For the text-containing cell, return its midpoint in [x, y] coordinate format. 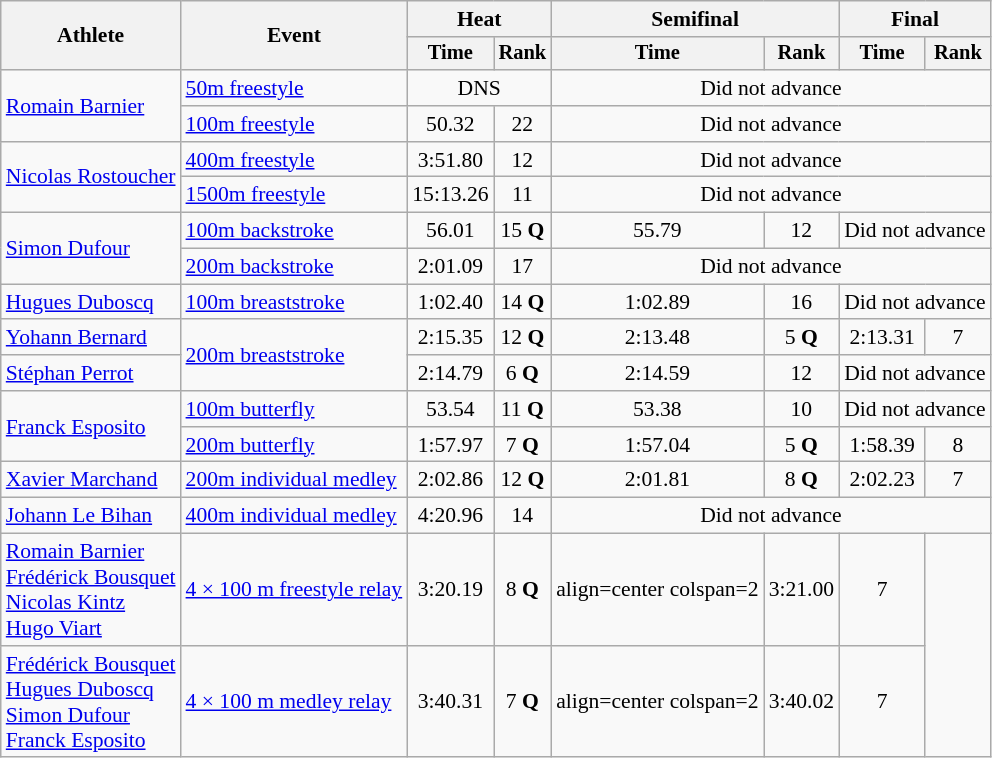
2:13.48 [657, 338]
2:02.23 [882, 480]
Nicolas Rostoucher [91, 178]
200m breaststroke [294, 356]
15 Q [523, 231]
100m freestyle [294, 124]
1:57.04 [657, 445]
17 [523, 267]
53.54 [450, 409]
2:01.09 [450, 267]
3:40.02 [802, 702]
1:02.40 [450, 302]
Frédérick Bousquet Hugues Duboscq Simon Dufour Franck Esposito [91, 702]
50m freestyle [294, 88]
11 [523, 195]
Romain Barnier [91, 106]
2:01.81 [657, 480]
2:13.31 [882, 338]
2:15.35 [450, 338]
Event [294, 36]
3:21.00 [802, 590]
3:40.31 [450, 702]
Romain Barnier Frédérick Bousquet Nicolas Kintz Hugo Viart [91, 590]
2:14.59 [657, 373]
100m butterfly [294, 409]
8 [958, 445]
50.32 [450, 124]
4 × 100 m medley relay [294, 702]
200m backstroke [294, 267]
DNS [479, 88]
Yohann Bernard [91, 338]
100m backstroke [294, 231]
16 [802, 302]
22 [523, 124]
200m individual medley [294, 480]
Heat [479, 19]
200m butterfly [294, 445]
100m breaststroke [294, 302]
400m individual medley [294, 516]
2:02.86 [450, 480]
14 Q [523, 302]
Final [915, 19]
Athlete [91, 36]
2:14.79 [450, 373]
Johann Le Bihan [91, 516]
1:57.97 [450, 445]
11 Q [523, 409]
4:20.96 [450, 516]
55.79 [657, 231]
4 × 100 m freestyle relay [294, 590]
56.01 [450, 231]
Hugues Duboscq [91, 302]
1:58.39 [882, 445]
14 [523, 516]
3:51.80 [450, 160]
3:20.19 [450, 590]
15:13.26 [450, 195]
10 [802, 409]
400m freestyle [294, 160]
6 Q [523, 373]
1500m freestyle [294, 195]
Stéphan Perrot [91, 373]
Simon Dufour [91, 248]
Franck Esposito [91, 426]
1:02.89 [657, 302]
Xavier Marchand [91, 480]
Semifinal [695, 19]
53.38 [657, 409]
